Return [X, Y] of the center of cell containing provided text 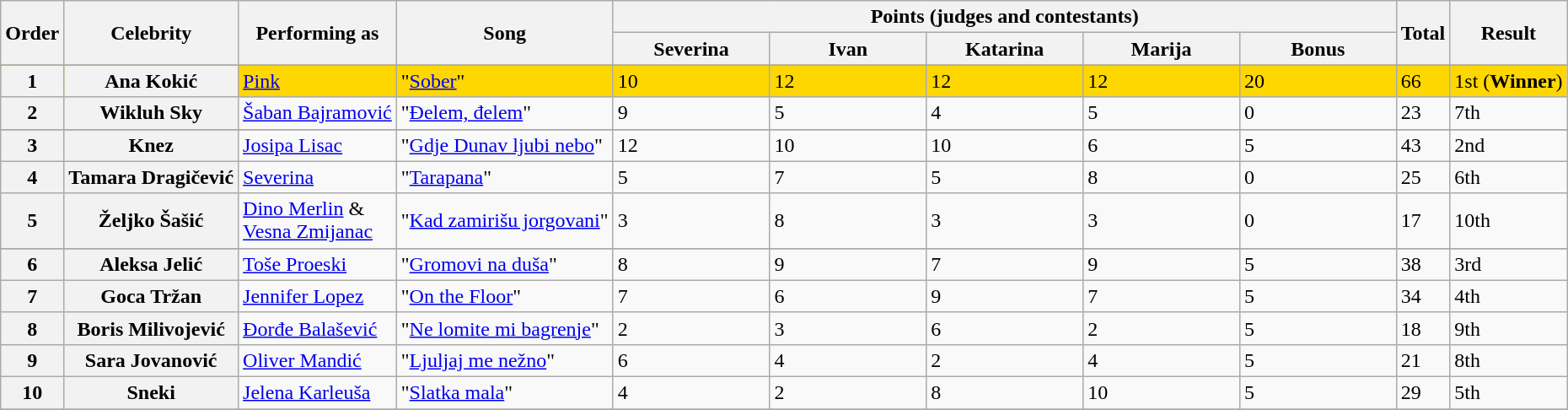
Result [1509, 33]
Jelena Karleuša [318, 392]
43 [1423, 145]
Aleksa Jelić [152, 264]
Pink [318, 81]
Boris Milivojević [152, 328]
"Gromovi na duša" [504, 264]
2nd [1509, 145]
Željko Šašić [152, 221]
Order [32, 33]
20 [1318, 81]
Katarina [1005, 49]
18 [1423, 328]
"Gdje Dunav ljubi nebo" [504, 145]
8th [1509, 360]
Wikluh Sky [152, 113]
Goca Tržan [152, 296]
5th [1509, 392]
Josipa Lisac [318, 145]
Marija [1162, 49]
Tamara Dragičević [152, 177]
"On the Floor" [504, 296]
Dino Merlin &Vesna Zmijanac [318, 221]
4th [1509, 296]
Points (judges and contestants) [1005, 17]
1 [32, 81]
Sara Jovanović [152, 360]
21 [1423, 360]
"Đelem, đelem" [504, 113]
17 [1423, 221]
Oliver Mandić [318, 360]
Total [1423, 33]
3rd [1509, 264]
29 [1423, 392]
"Ljuljaj me nežno" [504, 360]
10th [1509, 221]
Bonus [1318, 49]
38 [1423, 264]
"Tarapana" [504, 177]
"Kad zamirišu jorgovani" [504, 221]
Đorđe Balašević [318, 328]
Ivan [848, 49]
Song [504, 33]
Ana Kokić [152, 81]
1st (Winner) [1509, 81]
Knez [152, 145]
Jennifer Lopez [318, 296]
34 [1423, 296]
Celebrity [152, 33]
7th [1509, 113]
9th [1509, 328]
66 [1423, 81]
"Ne lomite mi bagrenje" [504, 328]
Toše Proeski [318, 264]
Performing as [318, 33]
"Slatka mala" [504, 392]
Sneki [152, 392]
"Sober" [504, 81]
23 [1423, 113]
Šaban Bajramović [318, 113]
25 [1423, 177]
6th [1509, 177]
